Identify which cell holds the provided text, then report its (x, y) central coordinate. 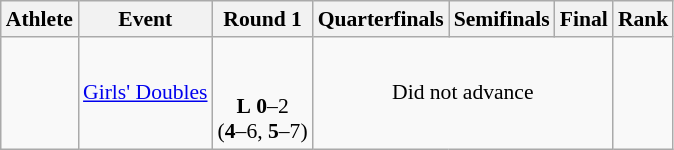
Semifinals (502, 19)
Round 1 (263, 19)
Did not advance (463, 93)
Event (146, 19)
Final (584, 19)
L 0–2 (4–6, 5–7) (263, 93)
Girls' Doubles (146, 93)
Athlete (40, 19)
Quarterfinals (381, 19)
Rank (644, 19)
